Return (X, Y) of the center of cell containing provided text 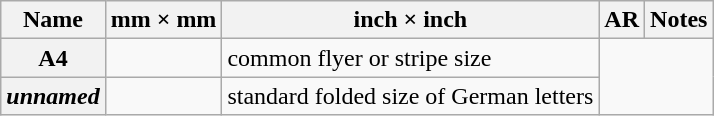
inch × inch (410, 20)
standard folded size of German letters (410, 96)
AR (622, 20)
common flyer or stripe size (410, 58)
unnamed (53, 96)
Notes (679, 20)
mm × mm (164, 20)
A4 (53, 58)
Name (53, 20)
